Locate the cell with the specified text and output its [x, y] center coordinate. 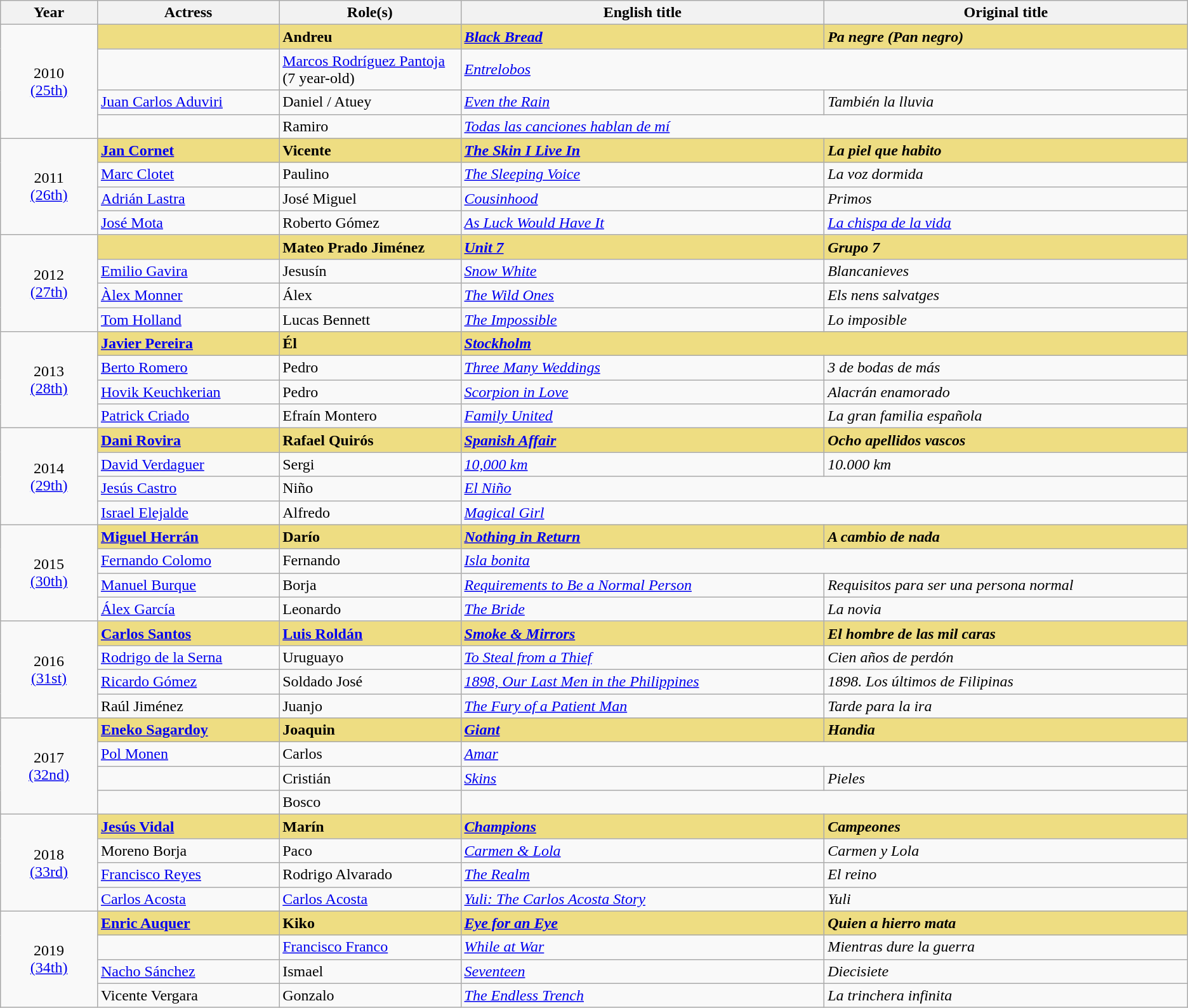
Joaquin [370, 730]
Alfredo [370, 513]
Emilio Gavira [188, 271]
Els nens salvatges [1006, 295]
Àlex Monner [188, 295]
Magical Girl [824, 513]
Family United [642, 416]
Pieles [1006, 778]
Role(s) [370, 13]
Dani Rovira [188, 440]
2011(26th) [49, 187]
El hombre de las mil caras [1006, 633]
Champions [642, 827]
2012(27th) [49, 283]
Yuli: The Carlos Acosta Story [642, 899]
2014(29th) [49, 476]
Soldado José [370, 681]
Ricardo Gómez [188, 681]
Giant [642, 730]
Eneko Sagardoy [188, 730]
1898. Los últimos de Filipinas [1006, 681]
2016(31st) [49, 669]
Marcos Rodríguez Pantoja (7 year-old) [370, 70]
Black Bread [642, 37]
Daniel / Atuey [370, 102]
Year [49, 13]
The Skin I Live In [642, 150]
Carmen y Lola [1006, 851]
Campeones [1006, 827]
Eye for an Eye [642, 923]
Entrelobos [824, 70]
También la lluvia [1006, 102]
Leonardo [370, 609]
Carmen & Lola [642, 851]
Smoke & Mirrors [642, 633]
Alacrán enamorado [1006, 392]
2013(28th) [49, 380]
Vicente [370, 150]
Quien a hierro mata [1006, 923]
Javier Pereira [188, 344]
Carlos [370, 754]
Yuli [1006, 899]
Original title [1006, 13]
2018(33rd) [49, 863]
Cien años de perdón [1006, 657]
The Fury of a Patient Man [642, 706]
Andreu [370, 37]
Diecisiete [1006, 971]
Darío [370, 537]
José Mota [188, 223]
Él [370, 344]
El reino [1006, 875]
As Luck Would Have It [642, 223]
English title [642, 13]
Mateo Prado Jiménez [370, 247]
La gran familia española [1006, 416]
10,000 km [642, 464]
1898, Our Last Men in the Philippines [642, 681]
David Verdaguer [188, 464]
Lo imposible [1006, 319]
Israel Elejalde [188, 513]
Seventeen [642, 971]
Spanish Affair [642, 440]
Francisco Reyes [188, 875]
To Steal from a Thief [642, 657]
Requirements to Be a Normal Person [642, 585]
Tom Holland [188, 319]
Álex [370, 295]
Cristián [370, 778]
Nacho Sánchez [188, 971]
Rodrigo Alvarado [370, 875]
Sergi [370, 464]
La chispa de la vida [1006, 223]
Vicente Vergara [188, 995]
Marín [370, 827]
Luis Roldán [370, 633]
Miguel Herrán [188, 537]
Kiko [370, 923]
Tarde para la ira [1006, 706]
Scorpion in Love [642, 392]
Requisitos para ser una persona normal [1006, 585]
Paco [370, 851]
Nothing in Return [642, 537]
Fernando [370, 561]
Grupo 7 [1006, 247]
Amar [824, 754]
The Impossible [642, 319]
Borja [370, 585]
Snow White [642, 271]
José Miguel [370, 199]
Jesús Vidal [188, 827]
Stockholm [824, 344]
10.000 km [1006, 464]
Skins [642, 778]
La voz dormida [1006, 174]
Manuel Burque [188, 585]
Juan Carlos Aduviri [188, 102]
The Wild Ones [642, 295]
Even the Rain [642, 102]
Three Many Weddings [642, 368]
Marc Clotet [188, 174]
Ismael [370, 971]
El Niño [824, 488]
Jan Cornet [188, 150]
Niño [370, 488]
Álex García [188, 609]
The Sleeping Voice [642, 174]
Gonzalo [370, 995]
3 de bodas de más [1006, 368]
Moreno Borja [188, 851]
Fernando Colomo [188, 561]
Hovik Keuchkerian [188, 392]
Bosco [370, 802]
Rafael Quirós [370, 440]
2019(34th) [49, 959]
Carlos Santos [188, 633]
La novia [1006, 609]
Rodrigo de la Serna [188, 657]
Actress [188, 13]
Ocho apellidos vascos [1006, 440]
Patrick Criado [188, 416]
Paulino [370, 174]
Adrián Lastra [188, 199]
2015(30th) [49, 573]
Pa negre (Pan negro) [1006, 37]
Lucas Bennett [370, 319]
Efraín Montero [370, 416]
2010(25th) [49, 81]
Juanjo [370, 706]
Enric Auquer [188, 923]
Ramiro [370, 126]
Jesusín [370, 271]
Francisco Franco [370, 947]
2017(32nd) [49, 766]
La trinchera infinita [1006, 995]
Mientras dure la guerra [1006, 947]
Pol Monen [188, 754]
La piel que habito [1006, 150]
Isla bonita [824, 561]
Raúl Jiménez [188, 706]
Roberto Gómez [370, 223]
The Bride [642, 609]
Uruguayo [370, 657]
The Realm [642, 875]
Todas las canciones hablan de mí [824, 126]
Berto Romero [188, 368]
Primos [1006, 199]
The Endless Trench [642, 995]
Blancanieves [1006, 271]
Jesús Castro [188, 488]
While at War [642, 947]
Unit 7 [642, 247]
A cambio de nada [1006, 537]
Handia [1006, 730]
Cousinhood [642, 199]
